Search for the cell housing the specified text and yield its [x, y] center coordinate. 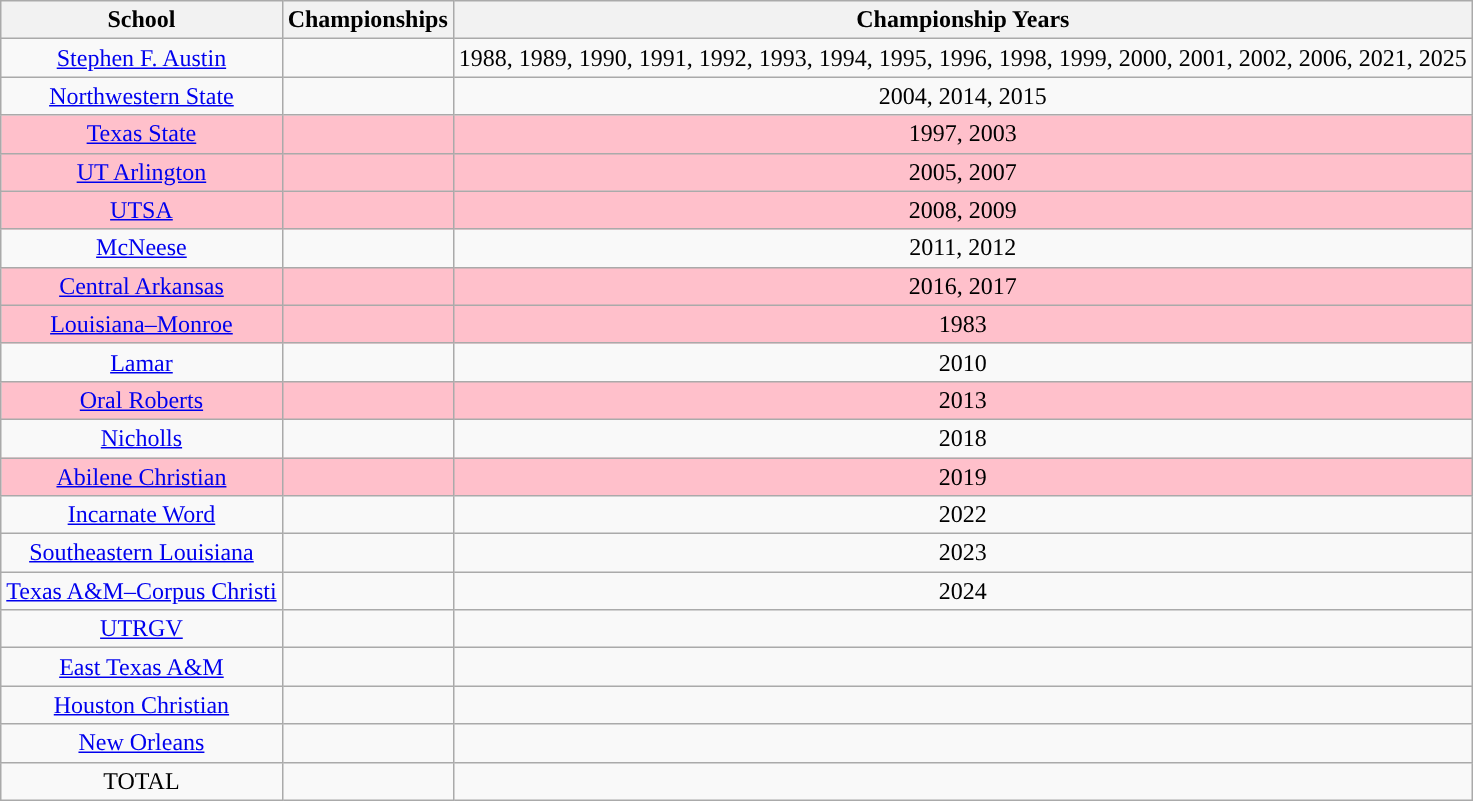
1983 [962, 324]
Texas State [142, 134]
2011, 2012 [962, 248]
Oral Roberts [142, 400]
Championships [368, 20]
Texas A&M–Corpus Christi [142, 591]
Stephen F. Austin [142, 58]
2013 [962, 400]
School [142, 20]
Northwestern State [142, 96]
East Texas A&M [142, 667]
McNeese [142, 248]
2022 [962, 515]
1997, 2003 [962, 134]
Lamar [142, 362]
2008, 2009 [962, 210]
2005, 2007 [962, 172]
Houston Christian [142, 705]
Louisiana–Monroe [142, 324]
Incarnate Word [142, 515]
1988, 1989, 1990, 1991, 1992, 1993, 1994, 1995, 1996, 1998, 1999, 2000, 2001, 2002, 2006, 2021, 2025 [962, 58]
Championship Years [962, 20]
2016, 2017 [962, 286]
UTSA [142, 210]
2023 [962, 553]
Nicholls [142, 438]
UT Arlington [142, 172]
2018 [962, 438]
New Orleans [142, 743]
2004, 2014, 2015 [962, 96]
2019 [962, 477]
Central Arkansas [142, 286]
Southeastern Louisiana [142, 553]
2024 [962, 591]
TOTAL [142, 781]
2010 [962, 362]
UTRGV [142, 629]
Abilene Christian [142, 477]
